Extract the (X, Y) coordinate from the center of the cell holding the provided text.  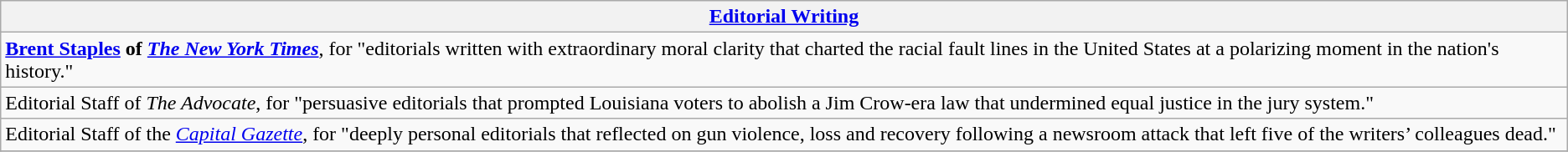
Editorial Writing (784, 17)
